Determine the [X, Y] coordinate at the center of the cell enclosing the given text.  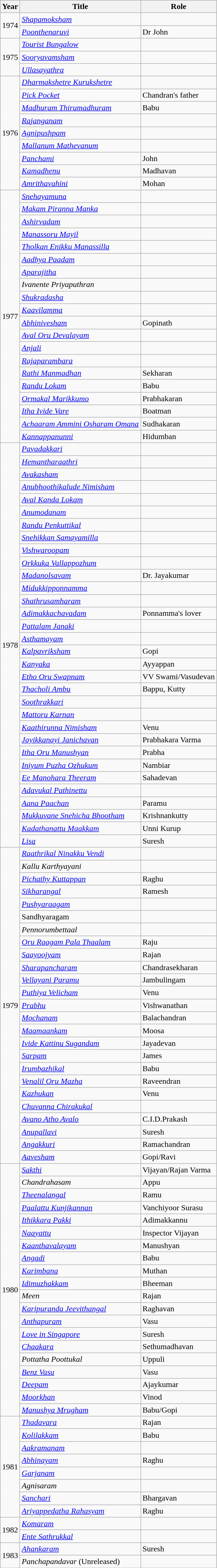
Snehikkan Samayamilla [80, 537]
Idimuzhakkam [80, 1283]
Manassoru Mayil [80, 234]
Chandran's father [179, 95]
Naayattu [80, 1233]
Kaavilamma [80, 310]
Mattoru Karnan [80, 714]
1982 [10, 1530]
Jayadevan [179, 1043]
Balachandran [179, 1018]
Boatman [179, 411]
Jambulingam [179, 980]
Gopinath [179, 323]
Benz Vasu [80, 1372]
Randu Lokam [80, 386]
1978 [10, 645]
Saayoojyam [80, 955]
Maamaankam [80, 1031]
Dharmakshetre Kurukshetre [80, 82]
Ee Manohara Theeram [80, 778]
Thadavara [80, 1423]
Uppuli [179, 1359]
Shapamoksham [80, 19]
Vishwanathan [179, 1005]
Hidumban [179, 436]
Ivide Kattinu Sugandam [80, 1043]
Sandhyaragam [80, 917]
Raju [179, 942]
Aavesham [80, 1157]
Krishnankutty [179, 816]
1981 [10, 1467]
Raghavan [179, 1309]
Chuvanna Chirakukal [80, 1106]
Bappu, Kutty [179, 689]
Vishwaroopam [80, 550]
Hemantharaathri [80, 462]
Unni Kurup [179, 828]
VV Swami/Vasudevan [179, 677]
Karimbana [80, 1271]
Sudhakaran [179, 424]
Aval Kanda Lokam [80, 500]
Rajaparambara [80, 360]
Appu [179, 1182]
Babu/Gopi [179, 1410]
Mallanum Mathevanum [80, 145]
Vijayan/Rajan Varma [179, 1169]
Achaaram Ammini Osharam Omana [80, 424]
1977 [10, 316]
Avakasham [80, 474]
Lisa [80, 841]
Iniyum Puzha Ozhukum [80, 765]
Ramachandran [179, 1144]
Inspector Vijayan [179, 1233]
Anupallavi [80, 1132]
Anjali [80, 348]
Pottatha Poottukal [80, 1359]
Garjanam [80, 1473]
Ente Sathrukkal [80, 1536]
Ivanente Priyaputhran [80, 285]
Kaathirunna Nimisham [80, 727]
1979 [10, 1005]
Karipuranda Jeevithangal [80, 1309]
John [179, 158]
Mochanam [80, 1018]
Tholkan Enikku Manassilla [80, 247]
Jayikkanayi Janichavan [80, 740]
Ormakal Marikkumo [80, 399]
Etho Oru Swapnam [80, 677]
Midukkipponnamma [80, 588]
Manushya Mrugham [80, 1410]
Shathrusamharam [80, 601]
Irumbazhikal [80, 1068]
Angakkuri [80, 1144]
Snehayamuna [80, 196]
Aadhya Paadam [80, 259]
Moorkhan [80, 1397]
James [179, 1056]
Pushyaraagam [80, 904]
Dr. Jayakumar [179, 576]
Ajaykumar [179, 1385]
1983 [10, 1555]
Adavukal Pathinettu [80, 790]
Abhinayam [80, 1460]
Agnisaram [80, 1486]
Venalil Oru Mazha [80, 1081]
Madhuram Thirumadhuram [80, 108]
Ramesh [179, 891]
Sikharangal [80, 891]
Aakramanam [80, 1448]
Mohan [179, 184]
Kannappanunni [80, 436]
Panchapandavar (Unreleased) [80, 1561]
Bhargavan [179, 1498]
Pennorumbettaal [80, 929]
Anubhoothikalude Nimisham [80, 487]
Pichathy Kuttappan [80, 879]
Tourist Bungalow [80, 45]
Ariyappedatha Rahasyam [80, 1511]
Randu Penkuttikal [80, 525]
Adimakkachavadam [80, 613]
Orkkuka Vallappozhum [80, 563]
Gopi/Ravi [179, 1157]
Ramu [179, 1195]
Sakthi [80, 1169]
Soothrakkari [80, 702]
1980 [10, 1289]
Komaram [80, 1523]
Oru Raagam Pala Thaalam [80, 942]
Poonthenaruvi [80, 32]
Rajanganam [80, 120]
Chaakara [80, 1346]
Mukkuvane Snehicha Bhootham [80, 816]
Amrithavahini [80, 184]
Adimakkannu [179, 1220]
Prabhakaran [179, 399]
Kazhukan [80, 1094]
Role [179, 7]
Aparajitha [80, 272]
Thacholi Ambu [80, 689]
Rathi Manmadhan [80, 373]
Abhinivesham [80, 323]
Ithikkara Pakki [80, 1220]
Raathrikal Ninakku Vendi [80, 854]
Vellayani Paramu [80, 980]
Prabhakara Varma [179, 740]
Aana Paachan [80, 803]
1976 [10, 133]
Theenalangal [80, 1195]
Madhavan [179, 171]
Kolilakkam [80, 1435]
Ashirvadam [80, 222]
Ponnamma's lover [179, 613]
Kallu Karthyayani [80, 866]
1975 [10, 57]
Aval Oru Devalayam [80, 335]
Sooryavamsham [80, 57]
1974 [10, 26]
Panchami [80, 158]
Kaanthavalayam [80, 1245]
Sarpam [80, 1056]
Kanyaka [80, 664]
Paramu [179, 803]
Ullasayathra [80, 70]
Pattalam Janaki [80, 626]
Asthamayam [80, 639]
Vinod [179, 1397]
Sethumadhavan [179, 1346]
Anthapuram [80, 1321]
Kadathanattu Maakkam [80, 828]
Prabha [179, 752]
Sharapancharam [80, 968]
Moosa [179, 1031]
Title [80, 7]
Bheeman [179, 1283]
Agnipushpam [80, 133]
Year [10, 7]
Paalattu Kunjikannan [80, 1208]
Anumodanam [80, 512]
Makam Piranna Manka [80, 209]
Pick Pocket [80, 95]
Sahadevan [179, 778]
Love in Singapore [80, 1334]
Sekharan [179, 373]
Gopi [179, 651]
Raveendran [179, 1081]
Manushyan [179, 1245]
Muthan [179, 1271]
Kamadhenu [80, 171]
Ayyappan [179, 664]
Meen [80, 1296]
Vanchiyoor Surasu [179, 1208]
Kalpavriksham [80, 651]
Avano Atho Avalo [80, 1119]
Itha Ivide Vare [80, 411]
Madanolsavam [80, 576]
C.I.D.Prakash [179, 1119]
Angadi [80, 1258]
Shukradasha [80, 297]
Chandrahasam [80, 1182]
Puthiya Velicham [80, 993]
Prabhu [80, 1005]
Pavadakkari [80, 449]
Ahankaram [80, 1549]
Nambiar [179, 765]
Dr John [179, 32]
Chandrasekharan [179, 968]
Itha Oru Manushyan [80, 752]
Sanchari [80, 1498]
Deepam [80, 1385]
